From the cell containing the given text, extract its center point as [x, y] coordinate. 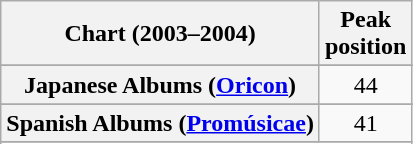
44 [365, 85]
41 [365, 123]
Chart (2003–2004) [160, 34]
Peakposition [365, 34]
Spanish Albums (Promúsicae) [160, 123]
Japanese Albums (Oricon) [160, 85]
